Provide the (x, y) coordinate of the cell's center where the given text is located.  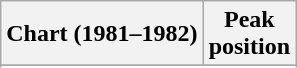
Peakposition (249, 34)
Chart (1981–1982) (102, 34)
